Output the [x, y] coordinate of the center of the cell containing the given text.  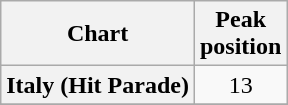
Chart [98, 34]
Peakposition [240, 34]
13 [240, 85]
Italy (Hit Parade) [98, 85]
